Return the (x, y) coordinate for the center point of the cell that contains the specified text.  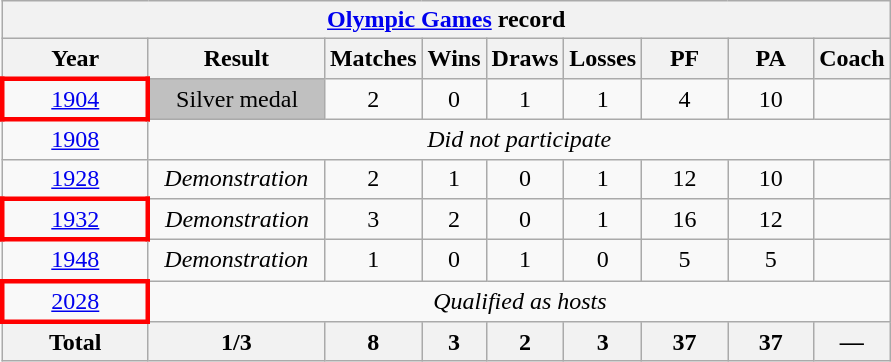
Total (75, 342)
Matches (373, 59)
2028 (75, 302)
1948 (75, 260)
8 (373, 342)
1928 (75, 179)
4 (685, 98)
Silver medal (236, 98)
Losses (603, 59)
Wins (454, 59)
PA (771, 59)
Olympic Games record (446, 20)
Coach (852, 59)
Did not participate (519, 139)
Draws (525, 59)
Qualified as hosts (519, 302)
PF (685, 59)
1908 (75, 139)
1932 (75, 220)
1/3 (236, 342)
Year (75, 59)
1904 (75, 98)
16 (685, 220)
— (852, 342)
Result (236, 59)
